Output the [X, Y] coordinate of the center of the cell containing the given text.  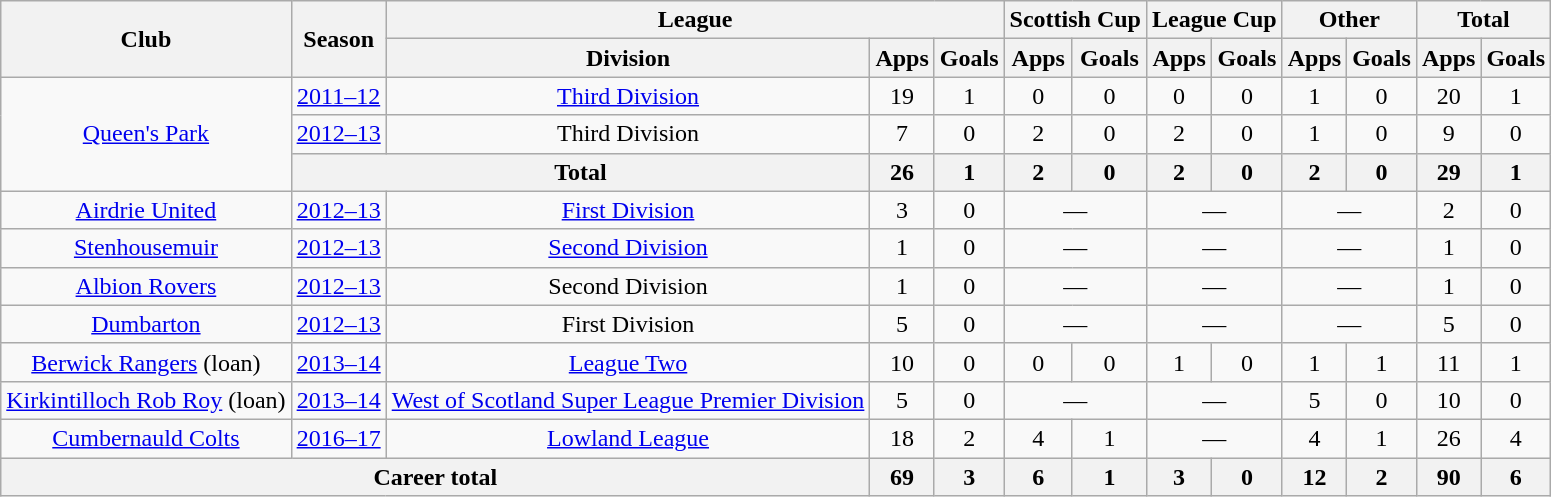
7 [902, 134]
19 [902, 96]
Season [338, 39]
Club [146, 39]
Kirkintilloch Rob Roy (loan) [146, 400]
11 [1448, 362]
Scottish Cup [1075, 20]
Albion Rovers [146, 286]
Stenhousemuir [146, 248]
Berwick Rangers (loan) [146, 362]
Career total [436, 477]
12 [1314, 477]
Lowland League [628, 438]
League Two [628, 362]
9 [1448, 134]
90 [1448, 477]
Cumbernauld Colts [146, 438]
29 [1448, 172]
League Cup [1214, 20]
Division [628, 58]
2011–12 [338, 96]
Dumbarton [146, 324]
69 [902, 477]
Other [1349, 20]
18 [902, 438]
2016–17 [338, 438]
Airdrie United [146, 210]
20 [1448, 96]
Queen's Park [146, 134]
West of Scotland Super League Premier Division [628, 400]
League [695, 20]
